Output the [X, Y] coordinate of the center of the cell containing the given text.  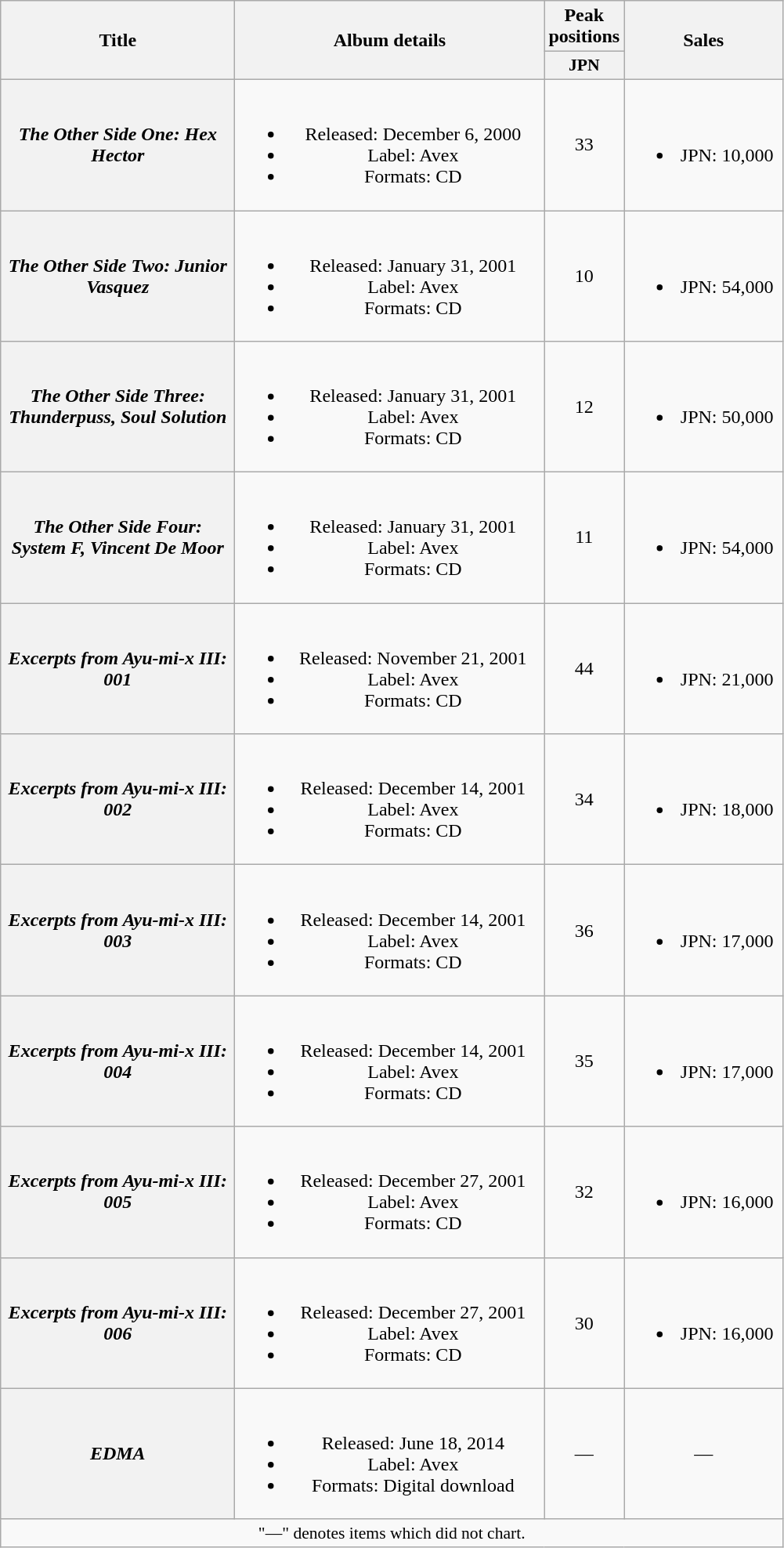
Excerpts from Ayu-mi-x III: 005 [117, 1192]
Released: June 18, 2014Label: AvexFormats: Digital download [390, 1454]
36 [584, 931]
EDMA [117, 1454]
Album details [390, 41]
Released: November 21, 2001Label: AvexFormats: CD [390, 669]
10 [584, 276]
The Other Side Two: Junior Vasquez [117, 276]
JPN: 50,000 [703, 407]
Released: December 6, 2000Label: AvexFormats: CD [390, 144]
35 [584, 1061]
JPN: 18,000 [703, 799]
The Other Side Four: System F, Vincent De Moor [117, 537]
30 [584, 1322]
"—" denotes items which did not chart. [392, 1533]
32 [584, 1192]
Excerpts from Ayu-mi-x III: 001 [117, 669]
Excerpts from Ayu-mi-x III: 006 [117, 1322]
The Other Side One: Hex Hector [117, 144]
34 [584, 799]
Excerpts from Ayu-mi-x III: 002 [117, 799]
JPN [584, 66]
JPN: 21,000 [703, 669]
Excerpts from Ayu-mi-x III: 004 [117, 1061]
Excerpts from Ayu-mi-x III: 003 [117, 931]
33 [584, 144]
JPN: 10,000 [703, 144]
12 [584, 407]
The Other Side Three: Thunderpuss, Soul Solution [117, 407]
Title [117, 41]
44 [584, 669]
11 [584, 537]
Sales [703, 41]
Peak positions [584, 27]
